Identify which cell holds the provided text, then report its (x, y) central coordinate. 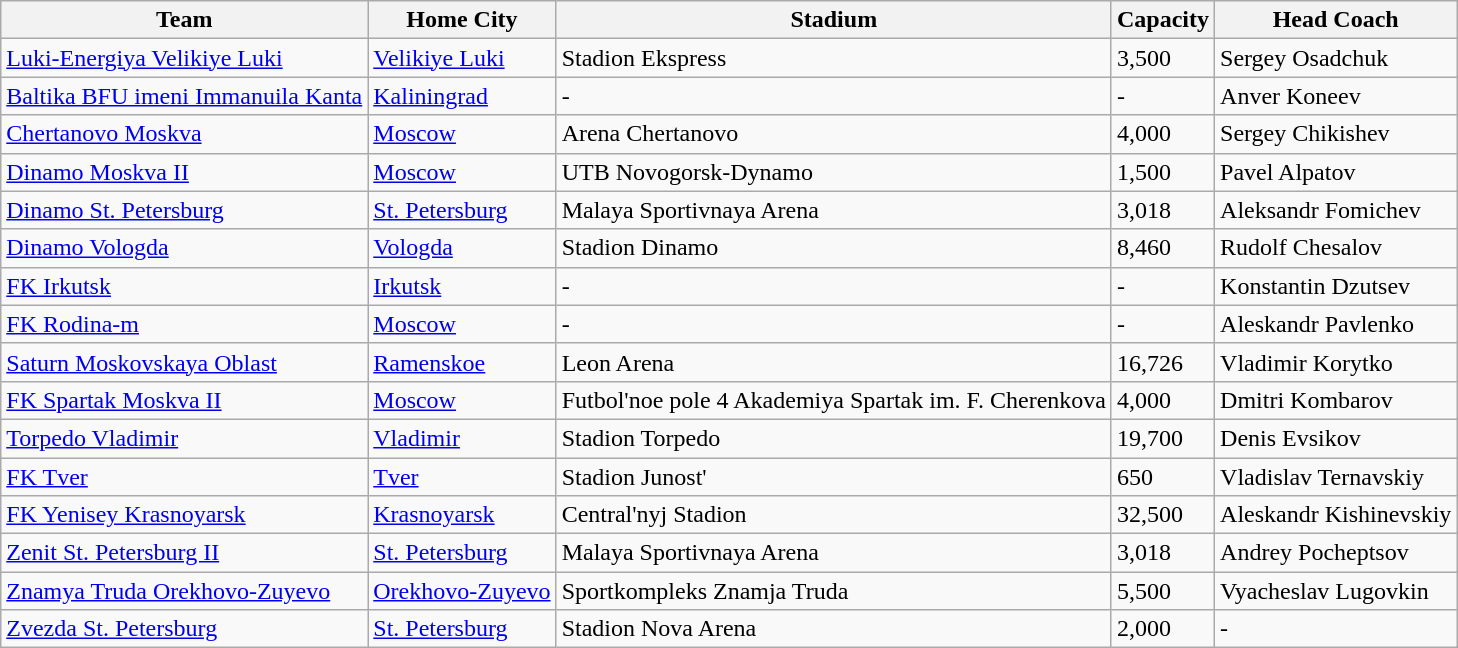
Vladimir (462, 438)
Arena Chertanovo (834, 134)
Stadion Junost' (834, 477)
Chertanovo Moskva (184, 134)
Znamya Truda Orekhovo-Zuyevo (184, 591)
Aleksandr Fomichev (1336, 210)
19,700 (1162, 438)
Aleskandr Pavlenko (1336, 324)
Vladimir Korytko (1336, 362)
Rudolf Chesalov (1336, 248)
Orekhovo-Zuyevo (462, 591)
32,500 (1162, 515)
Stadion Torpedo (834, 438)
Dmitri Kombarov (1336, 400)
Vologda (462, 248)
FK Spartak Moskva II (184, 400)
Stadium (834, 20)
Zenit St. Petersburg II (184, 553)
FK Irkutsk (184, 286)
Central'nyj Stadion (834, 515)
Anver Koneev (1336, 96)
FK Tver (184, 477)
Andrey Pocheptsov (1336, 553)
5,500 (1162, 591)
Home City (462, 20)
Stadion Nova Arena (834, 629)
Sportkompleks Znamja Truda (834, 591)
Sergey Osadchuk (1336, 58)
Capacity (1162, 20)
Aleskandr Kishinevskiy (1336, 515)
Luki-Energiya Velikiye Luki (184, 58)
Ramenskoe (462, 362)
Velikiye Luki (462, 58)
Dinamo Vologda (184, 248)
Kaliningrad (462, 96)
650 (1162, 477)
Head Coach (1336, 20)
16,726 (1162, 362)
Pavel Alpatov (1336, 172)
Torpedo Vladimir (184, 438)
1,500 (1162, 172)
Saturn Moskovskaya Oblast (184, 362)
Sergey Chikishev (1336, 134)
FK Yenisey Krasnoyarsk (184, 515)
Denis Evsikov (1336, 438)
Baltika BFU imeni Immanuila Kanta (184, 96)
Irkutsk (462, 286)
FK Rodina-m (184, 324)
Leon Arena (834, 362)
Tver (462, 477)
Stadion Dinamo (834, 248)
Dinamo St. Petersburg (184, 210)
Vladislav Ternavskiy (1336, 477)
2,000 (1162, 629)
Konstantin Dzutsev (1336, 286)
3,500 (1162, 58)
Stadion Ekspress (834, 58)
Vyacheslav Lugovkin (1336, 591)
Zvezda St. Petersburg (184, 629)
8,460 (1162, 248)
Team (184, 20)
Futbol'noe pole 4 Akademiya Spartak im. F. Cherenkova (834, 400)
UTB Novogorsk-Dynamo (834, 172)
Dinamo Moskva II (184, 172)
Krasnoyarsk (462, 515)
